Capture the cell that displays the provided text and extract its (x, y) central coordinate. 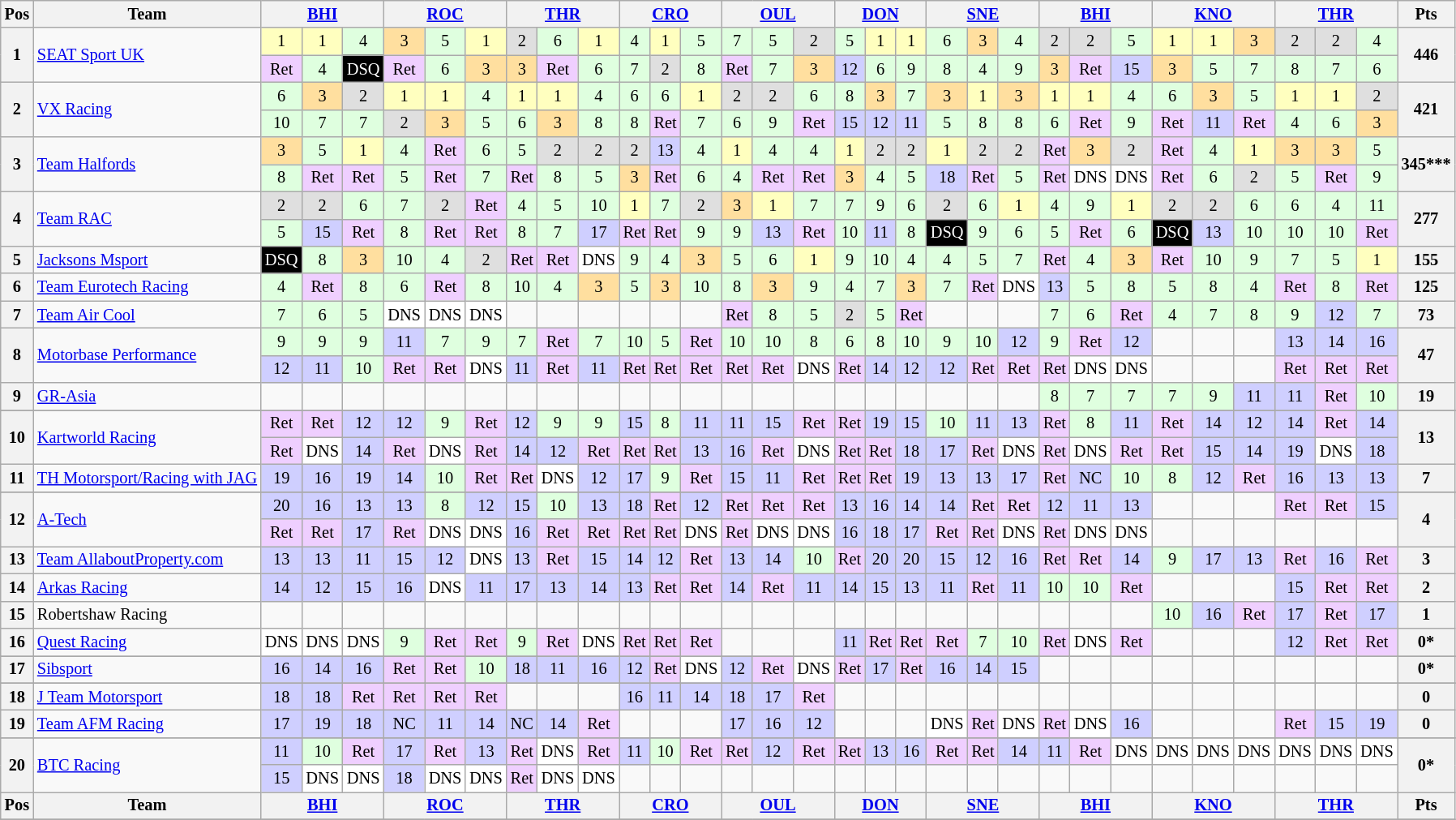
Sibsport (148, 669)
73 (1427, 315)
Motorbase Performance (148, 355)
155 (1427, 260)
Kartworld Racing (148, 436)
A-Tech (148, 519)
277 (1427, 219)
J Team Motorsport (148, 697)
SEAT Sport UK (148, 55)
Jacksons Msport (148, 260)
Team AllaboutProperty.com (148, 560)
47 (1427, 355)
TH Motorsport/Racing with JAG (148, 478)
Team Air Cool (148, 315)
345*** (1427, 164)
Team AFM Racing (148, 723)
VX Racing (148, 109)
Robertshaw Racing (148, 615)
Team RAC (148, 219)
GR-Asia (148, 397)
BTC Racing (148, 764)
Team Eurotech Racing (148, 287)
125 (1427, 287)
Arkas Racing (148, 587)
446 (1427, 55)
Team Halfords (148, 164)
Quest Racing (148, 642)
421 (1427, 109)
